Capture the cell that displays the provided text and extract its (X, Y) central coordinate. 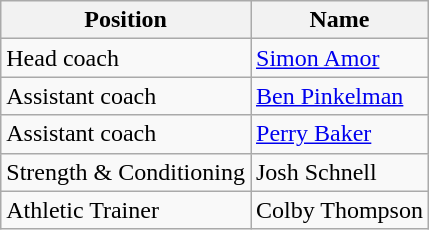
Athletic Trainer (126, 210)
Ben Pinkelman (339, 96)
Josh Schnell (339, 172)
Position (126, 20)
Name (339, 20)
Colby Thompson (339, 210)
Head coach (126, 58)
Simon Amor (339, 58)
Strength & Conditioning (126, 172)
Perry Baker (339, 134)
